Return (X, Y) of the center of cell containing provided text 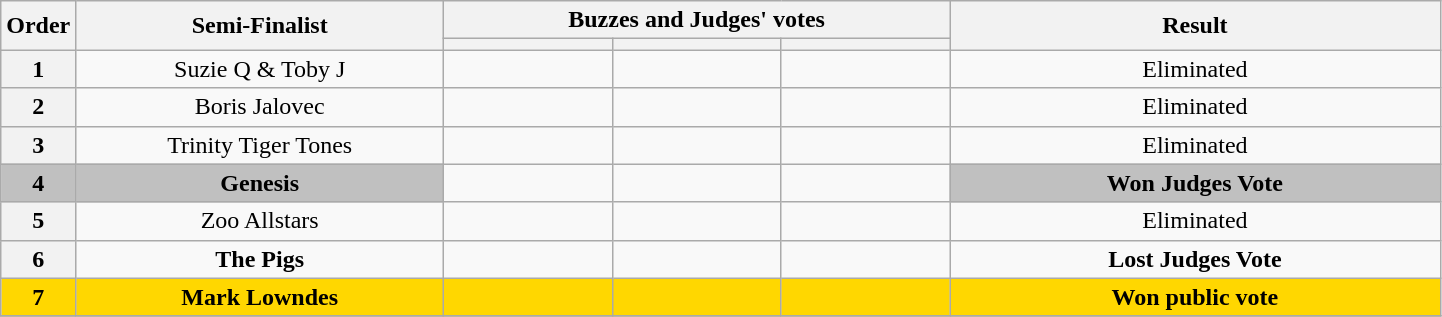
Won Judges Vote (1196, 183)
2 (38, 107)
Lost Judges Vote (1196, 259)
6 (38, 259)
Won public vote (1196, 297)
Semi-Finalist (260, 26)
Trinity Tiger Tones (260, 145)
Boris Jalovec (260, 107)
Buzzes and Judges' votes (697, 20)
Order (38, 26)
Suzie Q & Toby J (260, 69)
Genesis (260, 183)
1 (38, 69)
Zoo Allstars (260, 221)
5 (38, 221)
The Pigs (260, 259)
Result (1196, 26)
3 (38, 145)
4 (38, 183)
7 (38, 297)
Mark Lowndes (260, 297)
